Extract the (X, Y) coordinate from the center of the cell holding the provided text.  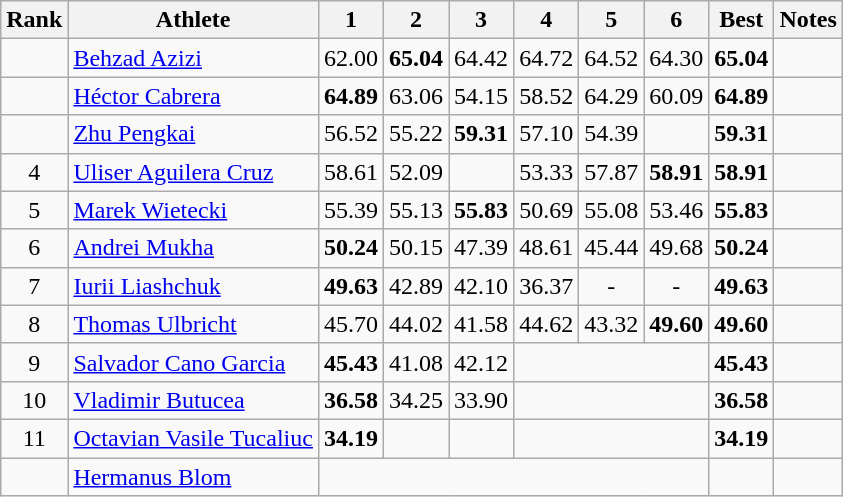
49.68 (676, 248)
45.44 (612, 248)
64.72 (546, 58)
64.29 (612, 96)
Iurii Liashchuk (194, 286)
34.25 (416, 400)
52.09 (416, 172)
41.58 (482, 324)
63.06 (416, 96)
1 (350, 20)
64.42 (482, 58)
48.61 (546, 248)
55.13 (416, 210)
Best (742, 20)
Salvador Cano Garcia (194, 362)
53.46 (676, 210)
45.70 (350, 324)
Vladimir Butucea (194, 400)
Athlete (194, 20)
44.02 (416, 324)
50.15 (416, 248)
2 (416, 20)
7 (34, 286)
41.08 (416, 362)
Octavian Vasile Tucaliuc (194, 438)
36.37 (546, 286)
54.15 (482, 96)
Behzad Azizi (194, 58)
11 (34, 438)
53.33 (546, 172)
Marek Wietecki (194, 210)
Thomas Ulbricht (194, 324)
64.30 (676, 58)
10 (34, 400)
33.90 (482, 400)
50.69 (546, 210)
42.10 (482, 286)
58.61 (350, 172)
55.08 (612, 210)
8 (34, 324)
Zhu Pengkai (194, 134)
Uliser Aguilera Cruz (194, 172)
54.39 (612, 134)
43.32 (612, 324)
9 (34, 362)
Héctor Cabrera (194, 96)
60.09 (676, 96)
Notes (808, 20)
Andrei Mukha (194, 248)
55.39 (350, 210)
44.62 (546, 324)
Rank (34, 20)
47.39 (482, 248)
3 (482, 20)
55.22 (416, 134)
42.12 (482, 362)
57.87 (612, 172)
Hermanus Blom (194, 477)
42.89 (416, 286)
56.52 (350, 134)
62.00 (350, 58)
58.52 (546, 96)
57.10 (546, 134)
64.52 (612, 58)
